Extract the (X, Y) coordinate from the center of the cell holding the provided text.  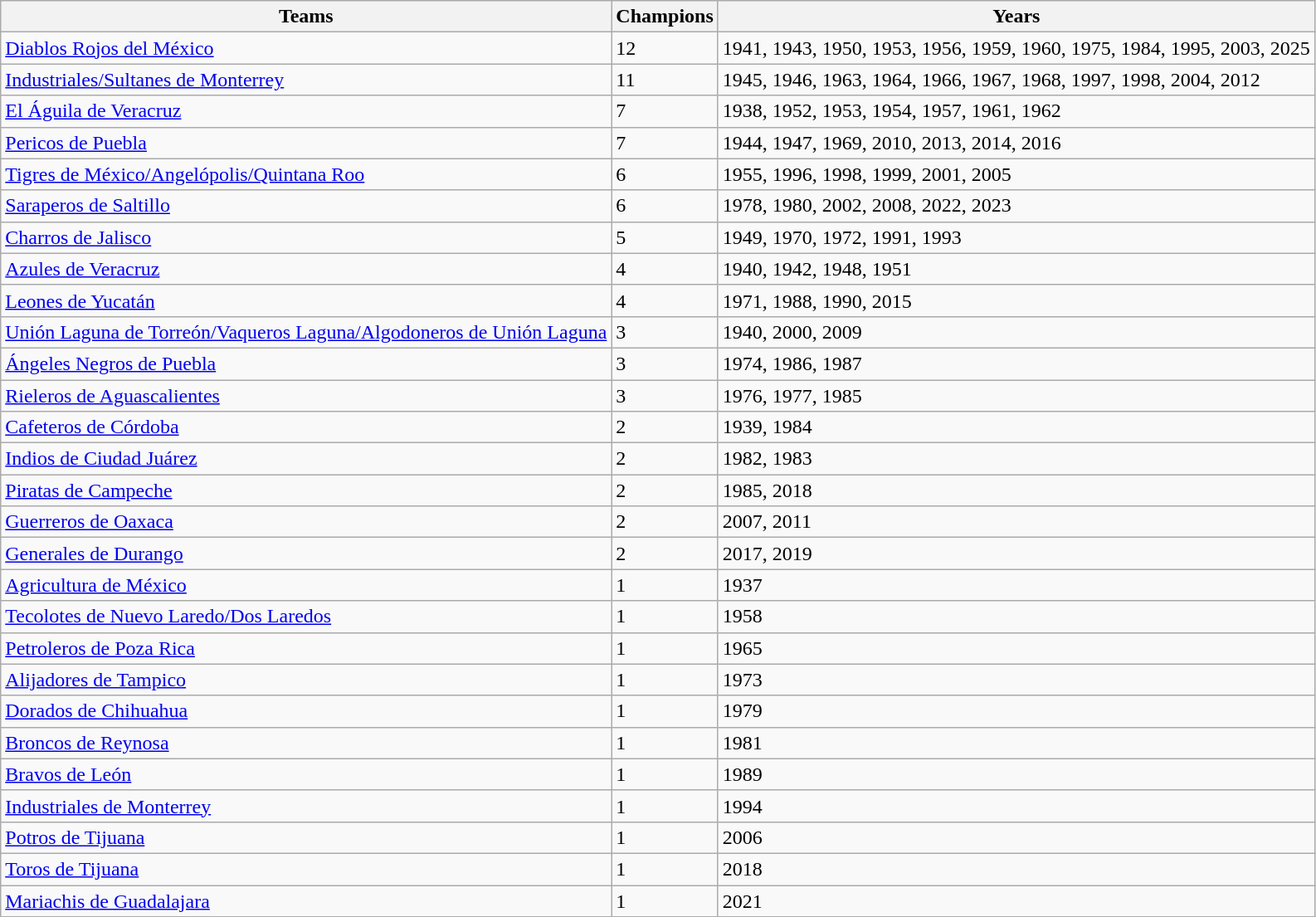
Cafeteros de Córdoba (306, 427)
Pericos de Puebla (306, 143)
Rieleros de Aguascalientes (306, 396)
1938, 1952, 1953, 1954, 1957, 1961, 1962 (1016, 111)
1949, 1970, 1972, 1991, 1993 (1016, 237)
Generales de Durango (306, 554)
Broncos de Reynosa (306, 743)
1973 (1016, 680)
Guerreros de Oaxaca (306, 522)
Unión Laguna de Torreón/Vaqueros Laguna/Algodoneros de Unión Laguna (306, 332)
Dorados de Chihuahua (306, 711)
Alijadores de Tampico (306, 680)
2021 (1016, 900)
1989 (1016, 774)
1958 (1016, 617)
Saraperos de Saltillo (306, 206)
1981 (1016, 743)
Mariachis de Guadalajara (306, 900)
Teams (306, 17)
Industriales/Sultanes de Monterrey (306, 80)
Tigres de México/Angelópolis/Quintana Roo (306, 174)
1937 (1016, 585)
1978, 1980, 2002, 2008, 2022, 2023 (1016, 206)
Tecolotes de Nuevo Laredo/Dos Laredos (306, 617)
1940, 2000, 2009 (1016, 332)
5 (665, 237)
1982, 1983 (1016, 459)
Champions (665, 17)
El Águila de Veracruz (306, 111)
Azules de Veracruz (306, 269)
Indios de Ciudad Juárez (306, 459)
Bravos de León (306, 774)
1976, 1977, 1985 (1016, 396)
Diablos Rojos del México (306, 48)
2006 (1016, 837)
1945, 1946, 1963, 1964, 1966, 1967, 1968, 1997, 1998, 2004, 2012 (1016, 80)
Ángeles Negros de Puebla (306, 363)
12 (665, 48)
Potros de Tijuana (306, 837)
1940, 1942, 1948, 1951 (1016, 269)
Toros de Tijuana (306, 869)
Industriales de Monterrey (306, 806)
1941, 1943, 1950, 1953, 1956, 1959, 1960, 1975, 1984, 1995, 2003, 2025 (1016, 48)
Petroleros de Poza Rica (306, 648)
1979 (1016, 711)
Years (1016, 17)
1974, 1986, 1987 (1016, 363)
1955, 1996, 1998, 1999, 2001, 2005 (1016, 174)
Leones de Yucatán (306, 300)
11 (665, 80)
2017, 2019 (1016, 554)
2007, 2011 (1016, 522)
1939, 1984 (1016, 427)
Piratas de Campeche (306, 490)
Charros de Jalisco (306, 237)
1994 (1016, 806)
Agricultura de México (306, 585)
1965 (1016, 648)
1944, 1947, 1969, 2010, 2013, 2014, 2016 (1016, 143)
1971, 1988, 1990, 2015 (1016, 300)
2018 (1016, 869)
1985, 2018 (1016, 490)
